Detect which cell encompasses the target text, then output its [x, y] center coordinate. 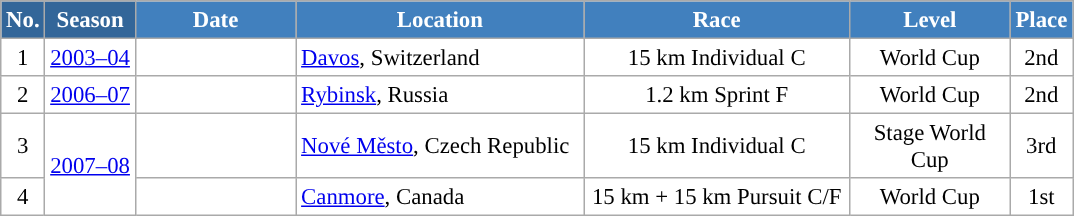
Race [717, 20]
2003–04 [90, 58]
Location [440, 20]
Nové Město, Czech Republic [440, 146]
3rd [1041, 146]
2007–08 [90, 165]
1.2 km Sprint F [717, 95]
Place [1041, 20]
4 [23, 197]
Davos, Switzerland [440, 58]
15 km + 15 km Pursuit C/F [717, 197]
Season [90, 20]
Stage World Cup [930, 146]
Date [216, 20]
Canmore, Canada [440, 197]
3 [23, 146]
No. [23, 20]
1 [23, 58]
2 [23, 95]
Rybinsk, Russia [440, 95]
1st [1041, 197]
Level [930, 20]
2006–07 [90, 95]
